Pinpoint the cell where the given text exists, returning its (x, y) midpoint coordinate. 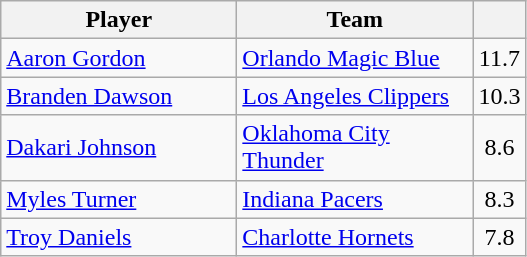
Branden Dawson (119, 96)
Dakari Johnson (119, 148)
8.3 (500, 199)
Team (355, 20)
11.7 (500, 58)
8.6 (500, 148)
Orlando Magic Blue (355, 58)
Aaron Gordon (119, 58)
Charlotte Hornets (355, 237)
Oklahoma City Thunder (355, 148)
Los Angeles Clippers (355, 96)
Indiana Pacers (355, 199)
Myles Turner (119, 199)
10.3 (500, 96)
Player (119, 20)
7.8 (500, 237)
Troy Daniels (119, 237)
